Identify which cell holds the provided text, then report its [x, y] central coordinate. 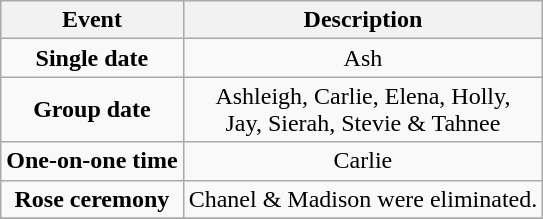
Single date [92, 58]
Rose ceremony [92, 199]
Ashleigh, Carlie, Elena, Holly,Jay, Sierah, Stevie & Tahnee [363, 110]
Group date [92, 110]
Carlie [363, 161]
Ash [363, 58]
Event [92, 20]
One-on-one time [92, 161]
Description [363, 20]
Chanel & Madison were eliminated. [363, 199]
